Output the [X, Y] coordinate of the center of the cell containing the given text.  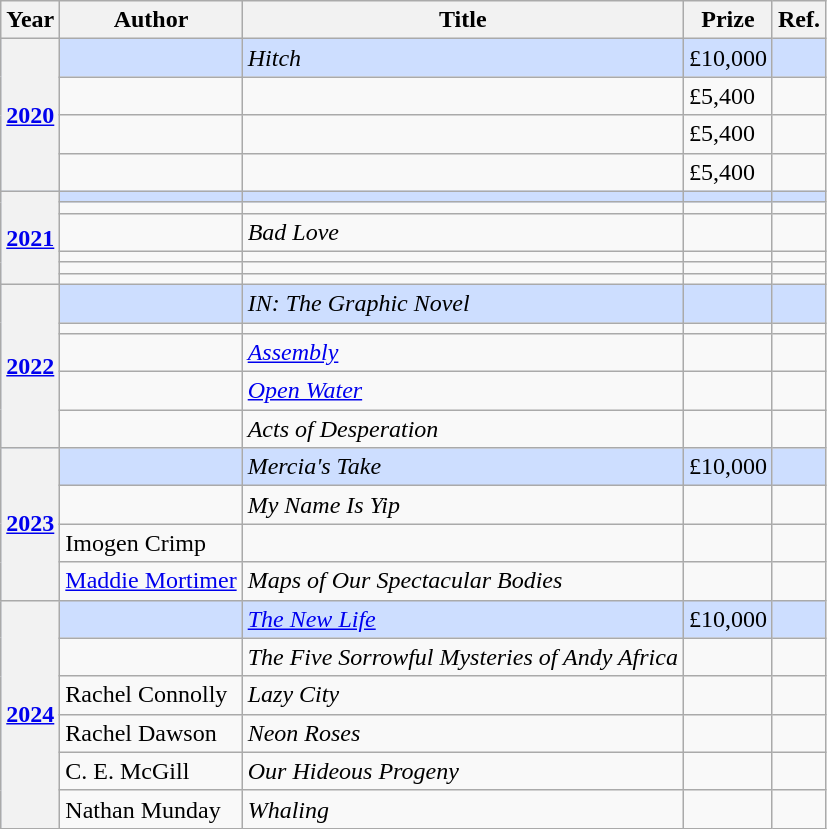
Nathan Munday [151, 809]
The New Life [462, 619]
2021 [30, 238]
Bad Love [462, 232]
C. E. McGill [151, 771]
Imogen Crimp [151, 543]
Title [462, 20]
2020 [30, 115]
2022 [30, 366]
Year [30, 20]
Prize [728, 20]
The Five Sorrowful Mysteries of Andy Africa [462, 657]
Open Water [462, 391]
Assembly [462, 353]
IN: The Graphic Novel [462, 303]
2023 [30, 524]
Our Hideous Progeny [462, 771]
Author [151, 20]
Maddie Mortimer [151, 581]
Lazy City [462, 695]
Rachel Connolly [151, 695]
Mercia's Take [462, 467]
Whaling [462, 809]
Hitch [462, 58]
Ref. [798, 20]
Maps of Our Spectacular Bodies [462, 581]
2024 [30, 714]
Acts of Desperation [462, 429]
Neon Roses [462, 733]
My Name Is Yip [462, 505]
Rachel Dawson [151, 733]
